Scan for the cell matching the given text and deliver its [X, Y] coordinate at center. 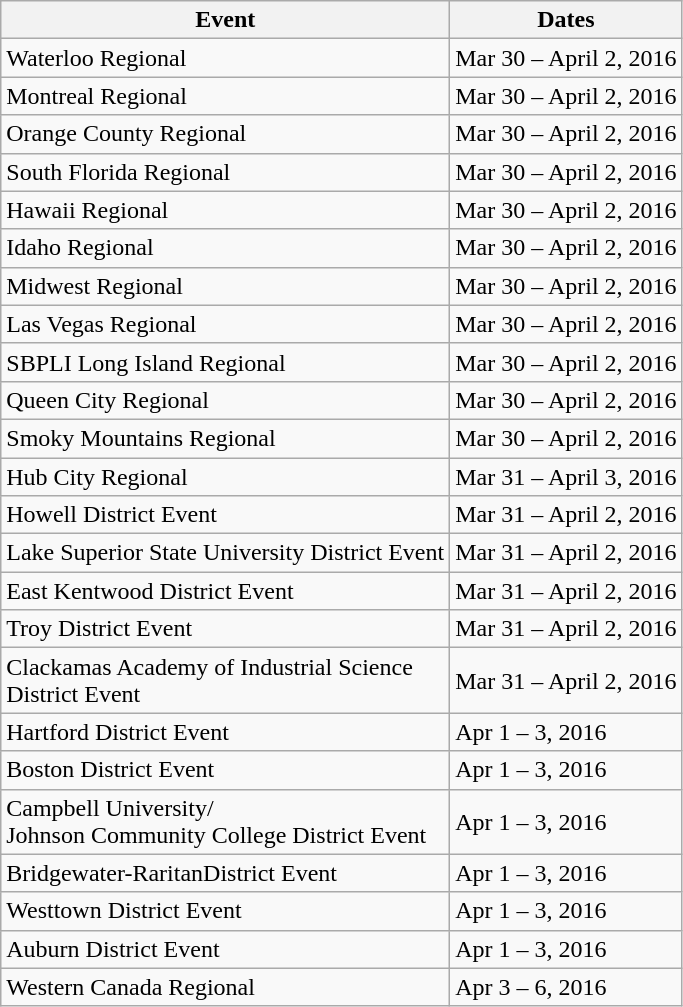
Hub City Regional [226, 477]
Hartford District Event [226, 732]
Westtown District Event [226, 911]
Smoky Mountains Regional [226, 438]
Dates [566, 20]
Auburn District Event [226, 949]
Campbell University/Johnson Community College District Event [226, 822]
Waterloo Regional [226, 58]
Howell District Event [226, 515]
Queen City Regional [226, 400]
Event [226, 20]
Troy District Event [226, 629]
Clackamas Academy of Industrial ScienceDistrict Event [226, 680]
South Florida Regional [226, 172]
East Kentwood District Event [226, 591]
Midwest Regional [226, 286]
Hawaii Regional [226, 210]
SBPLI Long Island Regional [226, 362]
Las Vegas Regional [226, 324]
Bridgewater-RaritanDistrict Event [226, 873]
Montreal Regional [226, 96]
Idaho Regional [226, 248]
Apr 3 – 6, 2016 [566, 987]
Lake Superior State University District Event [226, 553]
Orange County Regional [226, 134]
Boston District Event [226, 770]
Mar 31 – April 3, 2016 [566, 477]
Western Canada Regional [226, 987]
